Output the (X, Y) coordinate of the center of the cell containing the given text.  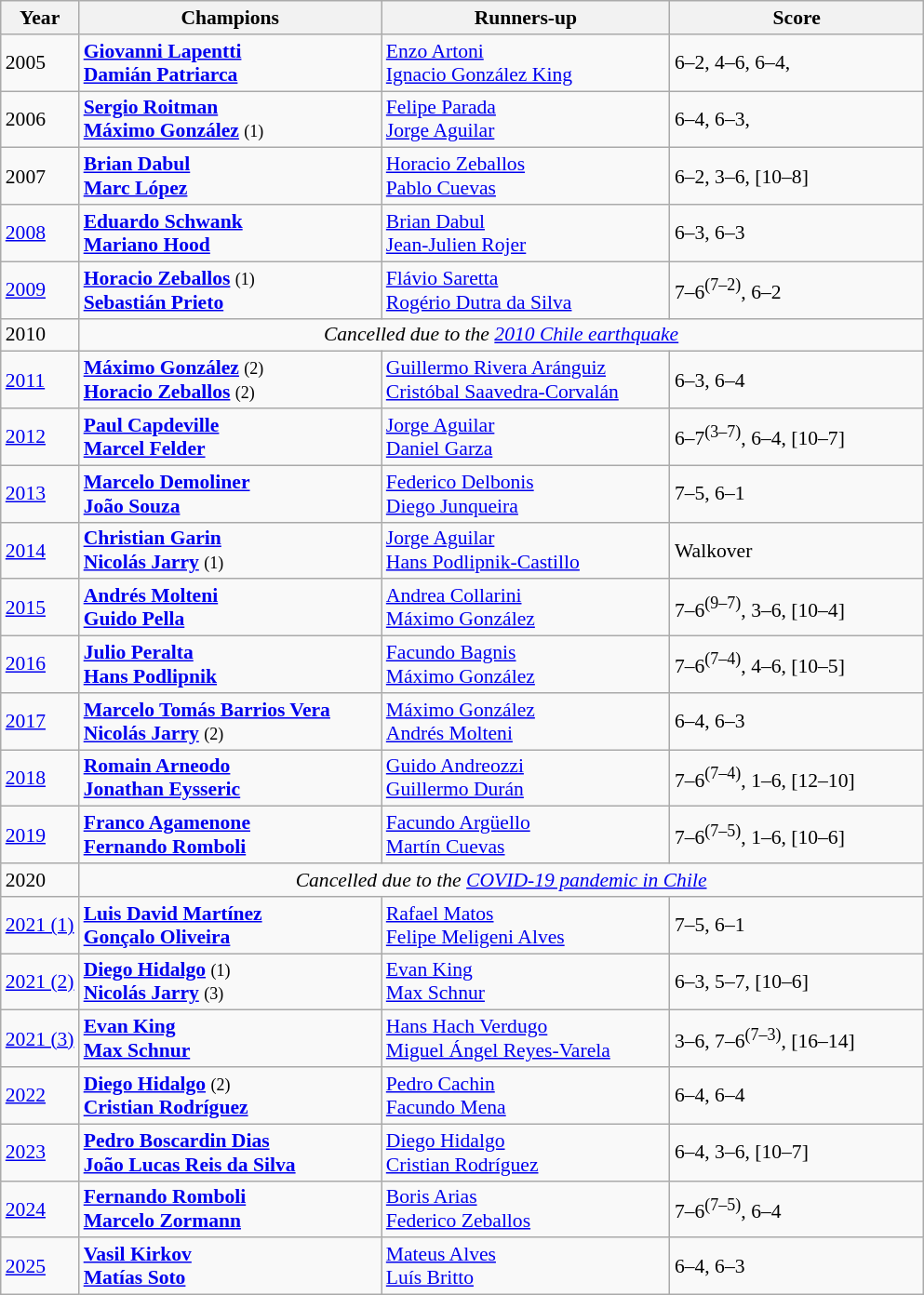
Marcelo Tomás Barrios Vera Nicolás Jarry (2) (231, 722)
Mateus Alves Luís Britto (526, 1267)
Cancelled due to the 2010 Chile earthquake (502, 335)
Champions (231, 18)
Vasil Kirkov Matías Soto (231, 1267)
6–4, 3–6, [10–7] (797, 1152)
Facundo Argüello Martín Cuevas (526, 835)
Cancelled due to the COVID-19 pandemic in Chile (502, 880)
Walkover (797, 551)
Luis David Martínez Gonçalo Oliveira (231, 925)
6–4, 6–3, (797, 119)
2017 (40, 722)
Federico Delbonis Diego Junqueira (526, 493)
Diego Hidalgo (2) Cristian Rodríguez (231, 1096)
Sergio Roitman Máximo González (1) (231, 119)
Horacio Zeballos Pablo Cuevas (526, 177)
2024 (40, 1209)
Horacio Zeballos (1) Sebastián Prieto (231, 290)
Flávio Saretta Rogério Dutra da Silva (526, 290)
2020 (40, 880)
Score (797, 18)
7–6(7–5), 1–6, [10–6] (797, 835)
Fernando Romboli Marcelo Zormann (231, 1209)
Andrea Collarini Máximo González (526, 608)
Christian Garin Nicolás Jarry (1) (231, 551)
Runners-up (526, 18)
2006 (40, 119)
Eduardo Schwank Mariano Hood (231, 233)
Giovanni Lapentti Damián Patriarca (231, 63)
7–6(7–2), 6–2 (797, 290)
7–6(7–4), 1–6, [12–10] (797, 778)
Andrés Molteni Guido Pella (231, 608)
6–3, 6–4 (797, 380)
Pedro Boscardin Dias João Lucas Reis da Silva (231, 1152)
Hans Hach Verdugo Miguel Ángel Reyes-Varela (526, 1038)
2022 (40, 1096)
2018 (40, 778)
2008 (40, 233)
2016 (40, 664)
2025 (40, 1267)
Jorge Aguilar Daniel Garza (526, 437)
2011 (40, 380)
Jorge Aguilar Hans Podlipnik-Castillo (526, 551)
2012 (40, 437)
Máximo González (2) Horacio Zeballos (2) (231, 380)
Rafael Matos Felipe Meligeni Alves (526, 925)
6–4, 6–4 (797, 1096)
Boris Arias Federico Zeballos (526, 1209)
Pedro Cachin Facundo Mena (526, 1096)
7–6(9–7), 3–6, [10–4] (797, 608)
2015 (40, 608)
2023 (40, 1152)
Guido Andreozzi Guillermo Durán (526, 778)
Guillermo Rivera Aránguiz Cristóbal Saavedra-Corvalán (526, 380)
2013 (40, 493)
Romain Arneodo Jonathan Eysseric (231, 778)
2014 (40, 551)
6–3, 5–7, [10–6] (797, 982)
6–7(3–7), 6–4, [10–7] (797, 437)
Year (40, 18)
2021 (1) (40, 925)
Franco Agamenone Fernando Romboli (231, 835)
Brian Dabul Jean-Julien Rojer (526, 233)
Marcelo Demoliner João Souza (231, 493)
2009 (40, 290)
6–2, 4–6, 6–4, (797, 63)
2007 (40, 177)
Facundo Bagnis Máximo González (526, 664)
6–2, 3–6, [10–8] (797, 177)
3–6, 7–6(7–3), [16–14] (797, 1038)
2019 (40, 835)
2021 (2) (40, 982)
Diego Hidalgo (1) Nicolás Jarry (3) (231, 982)
Brian Dabul Marc López (231, 177)
Máximo González Andrés Molteni (526, 722)
2021 (3) (40, 1038)
2005 (40, 63)
6–3, 6–3 (797, 233)
Julio Peralta Hans Podlipnik (231, 664)
Felipe Parada Jorge Aguilar (526, 119)
7–6(7–4), 4–6, [10–5] (797, 664)
2010 (40, 335)
Diego Hidalgo Cristian Rodríguez (526, 1152)
Enzo Artoni Ignacio González King (526, 63)
Paul Capdeville Marcel Felder (231, 437)
7–6(7–5), 6–4 (797, 1209)
